Return (x, y) of the center of cell containing provided text 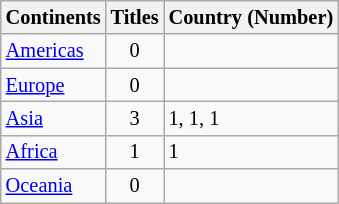
Titles (135, 17)
3 (135, 118)
Continents (54, 17)
Africa (54, 152)
Americas (54, 51)
1, 1, 1 (251, 118)
Country (Number) (251, 17)
Asia (54, 118)
Europe (54, 85)
Oceania (54, 186)
